Output the (x, y) coordinate of the center of the cell containing the given text.  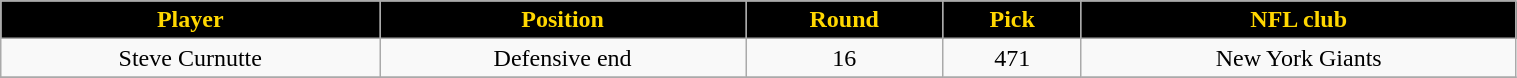
Position (563, 20)
Defensive end (563, 58)
Round (844, 20)
Player (190, 20)
471 (1012, 58)
New York Giants (1298, 58)
NFL club (1298, 20)
Steve Curnutte (190, 58)
Pick (1012, 20)
16 (844, 58)
